Pinpoint the cell where the given text exists, returning its (X, Y) midpoint coordinate. 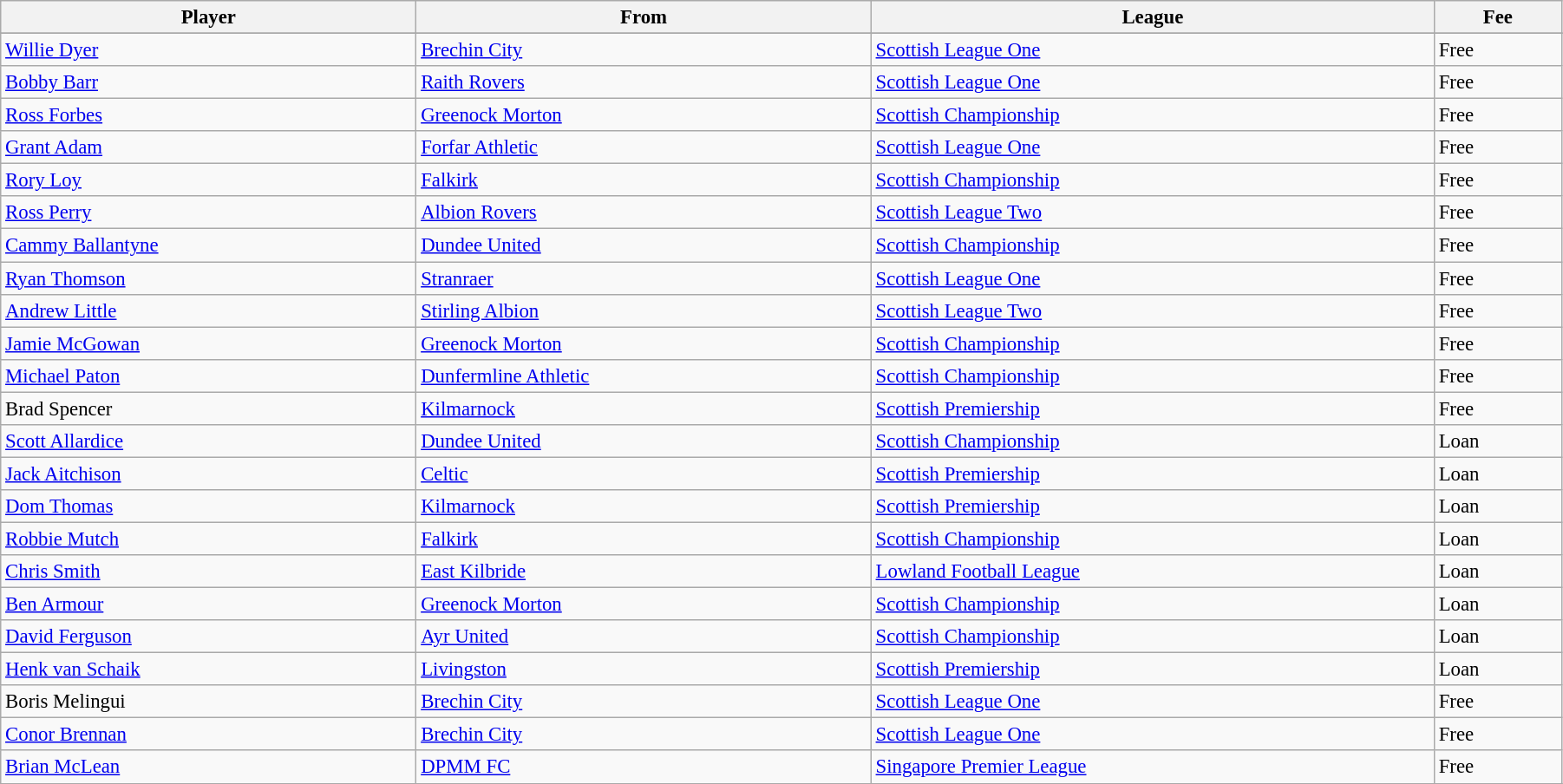
Ross Perry (208, 212)
Albion Rovers (644, 212)
Forfar Athletic (644, 147)
Andrew Little (208, 310)
Livingston (644, 670)
Jack Aitchison (208, 474)
Lowland Football League (1152, 572)
David Ferguson (208, 637)
Dunfermline Athletic (644, 376)
Stranraer (644, 278)
From (644, 17)
Chris Smith (208, 572)
Raith Rovers (644, 82)
Singapore Premier League (1152, 768)
Rory Loy (208, 180)
Conor Brennan (208, 735)
Ross Forbes (208, 115)
Scott Allardice (208, 441)
Celtic (644, 474)
Henk van Schaik (208, 670)
Jamie McGowan (208, 343)
Grant Adam (208, 147)
Fee (1497, 17)
Ryan Thomson (208, 278)
Player (208, 17)
Cammy Ballantyne (208, 245)
Michael Paton (208, 376)
DPMM FC (644, 768)
Bobby Barr (208, 82)
East Kilbride (644, 572)
Robbie Mutch (208, 539)
Willie Dyer (208, 50)
League (1152, 17)
Brad Spencer (208, 408)
Brian McLean (208, 768)
Ben Armour (208, 604)
Boris Melingui (208, 702)
Stirling Albion (644, 310)
Dom Thomas (208, 506)
Ayr United (644, 637)
